Scan for the cell matching the given text and deliver its [x, y] coordinate at center. 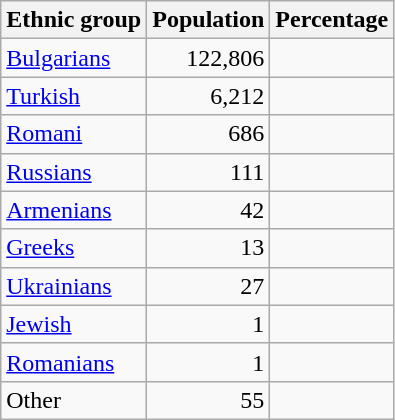
686 [208, 134]
Population [208, 20]
Greeks [74, 248]
Romanians [74, 362]
27 [208, 286]
111 [208, 172]
Other [74, 400]
Ethnic group [74, 20]
Bulgarians [74, 58]
Armenians [74, 210]
122,806 [208, 58]
6,212 [208, 96]
Turkish [74, 96]
13 [208, 248]
Jewish [74, 324]
42 [208, 210]
Russians [74, 172]
55 [208, 400]
Percentage [332, 20]
Romani [74, 134]
Ukrainians [74, 286]
